Output the [x, y] coordinate of the center of the cell containing the given text.  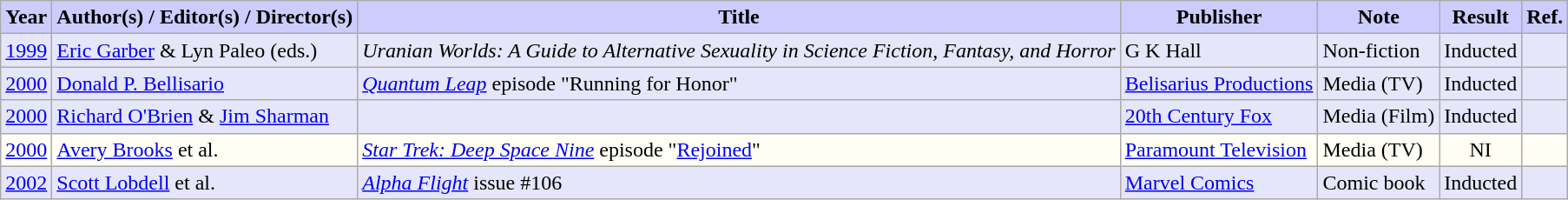
Eric Garber & Lyn Paleo (eds.) [205, 50]
Star Trek: Deep Space Nine episode "Rejoined" [740, 150]
Richard O'Brien & Jim Sharman [205, 117]
2002 [26, 183]
Result [1481, 17]
Comic book [1379, 183]
Ref. [1545, 17]
Publisher [1219, 17]
Author(s) / Editor(s) / Director(s) [205, 17]
Donald P. Bellisario [205, 83]
Year [26, 17]
Quantum Leap episode "Running for Honor" [740, 83]
Media (Film) [1379, 117]
Title [740, 17]
Avery Brooks et al. [205, 150]
NI [1481, 150]
Paramount Television [1219, 150]
Non-fiction [1379, 50]
1999 [26, 50]
Note [1379, 17]
Scott Lobdell et al. [205, 183]
20th Century Fox [1219, 117]
Belisarius Productions [1219, 83]
Alpha Flight issue #106 [740, 183]
Marvel Comics [1219, 183]
G K Hall [1219, 50]
Uranian Worlds: A Guide to Alternative Sexuality in Science Fiction, Fantasy, and Horror [740, 50]
